Pinpoint the cell where the given text exists, returning its (X, Y) midpoint coordinate. 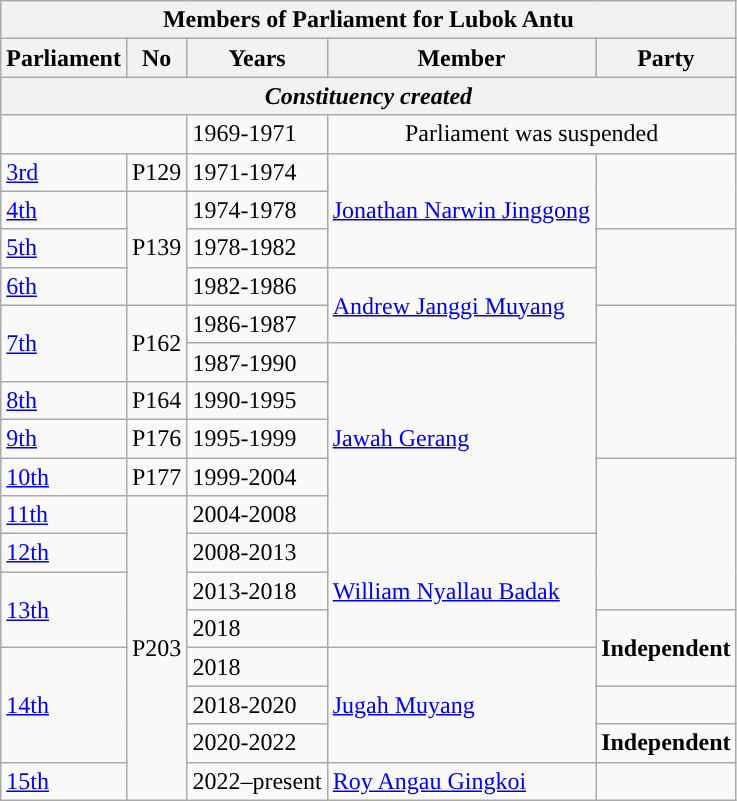
1974-1978 (257, 210)
5th (64, 248)
1971-1974 (257, 172)
Member (461, 58)
Members of Parliament for Lubok Antu (368, 20)
Jonathan Narwin Jinggong (461, 210)
13th (64, 610)
2008-2013 (257, 553)
Parliament was suspended (532, 134)
9th (64, 438)
7th (64, 343)
2004-2008 (257, 515)
Party (666, 58)
1982-1986 (257, 286)
1978-1982 (257, 248)
P129 (156, 172)
8th (64, 400)
P164 (156, 400)
P176 (156, 438)
14th (64, 705)
2018-2020 (257, 705)
1969-1971 (257, 134)
15th (64, 781)
P177 (156, 477)
1987-1990 (257, 362)
12th (64, 553)
Constituency created (368, 96)
2020-2022 (257, 743)
No (156, 58)
Jugah Muyang (461, 705)
P203 (156, 648)
10th (64, 477)
2022–present (257, 781)
Roy Angau Gingkoi (461, 781)
P162 (156, 343)
Jawah Gerang (461, 438)
1999-2004 (257, 477)
1995-1999 (257, 438)
P139 (156, 248)
1990-1995 (257, 400)
1986-1987 (257, 324)
Parliament (64, 58)
11th (64, 515)
Years (257, 58)
6th (64, 286)
3rd (64, 172)
William Nyallau Badak (461, 591)
4th (64, 210)
Andrew Janggi Muyang (461, 305)
2013-2018 (257, 591)
